Return (X, Y) of the center of cell containing provided text 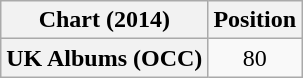
80 (255, 58)
UK Albums (OCC) (104, 58)
Position (255, 20)
Chart (2014) (104, 20)
